For the text-containing cell, return its midpoint in (x, y) coordinate format. 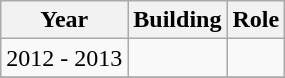
2012 - 2013 (64, 58)
Role (256, 20)
Year (64, 20)
Building (178, 20)
